Find where the given text appears and provide that cell's center as [x, y] coordinate. 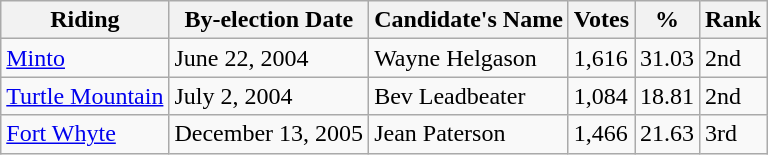
Riding [85, 20]
Fort Whyte [85, 134]
December 13, 2005 [269, 134]
18.81 [668, 96]
July 2, 2004 [269, 96]
1,084 [601, 96]
Minto [85, 58]
21.63 [668, 134]
1,616 [601, 58]
Jean Paterson [469, 134]
Bev Leadbeater [469, 96]
June 22, 2004 [269, 58]
Candidate's Name [469, 20]
Votes [601, 20]
1,466 [601, 134]
Rank [734, 20]
Wayne Helgason [469, 58]
% [668, 20]
By-election Date [269, 20]
3rd [734, 134]
31.03 [668, 58]
Turtle Mountain [85, 96]
